Determine the [x, y] coordinate at the center of the cell enclosing the given text.  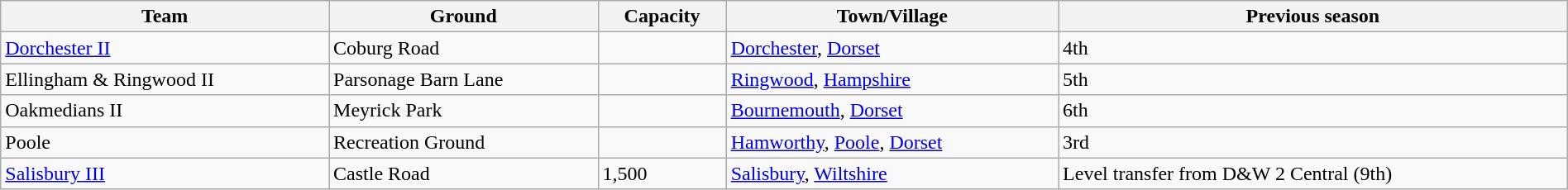
Recreation Ground [464, 142]
Bournemouth, Dorset [892, 111]
Ringwood, Hampshire [892, 79]
Castle Road [464, 173]
Meyrick Park [464, 111]
Level transfer from D&W 2 Central (9th) [1313, 173]
Team [165, 17]
Poole [165, 142]
Parsonage Barn Lane [464, 79]
Ellingham & Ringwood II [165, 79]
6th [1313, 111]
Oakmedians II [165, 111]
Salisbury III [165, 173]
Town/Village [892, 17]
Dorchester II [165, 48]
Hamworthy, Poole, Dorset [892, 142]
4th [1313, 48]
Dorchester, Dorset [892, 48]
Coburg Road [464, 48]
Capacity [662, 17]
Salisbury, Wiltshire [892, 173]
1,500 [662, 173]
Previous season [1313, 17]
5th [1313, 79]
3rd [1313, 142]
Ground [464, 17]
